Pinpoint the cell where the given text exists, returning its (X, Y) midpoint coordinate. 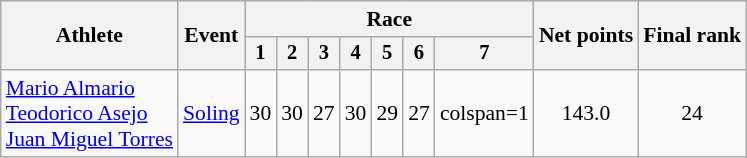
4 (356, 54)
7 (484, 54)
Race (390, 19)
5 (387, 54)
Mario AlmarioTeodorico AsejoJuan Miguel Torres (90, 114)
3 (324, 54)
Final rank (692, 36)
29 (387, 114)
2 (292, 54)
Event (212, 36)
Net points (586, 36)
6 (419, 54)
1 (261, 54)
Soling (212, 114)
143.0 (586, 114)
colspan=1 (484, 114)
Athlete (90, 36)
24 (692, 114)
